Return the (X, Y) coordinate for the center point of the cell that contains the specified text.  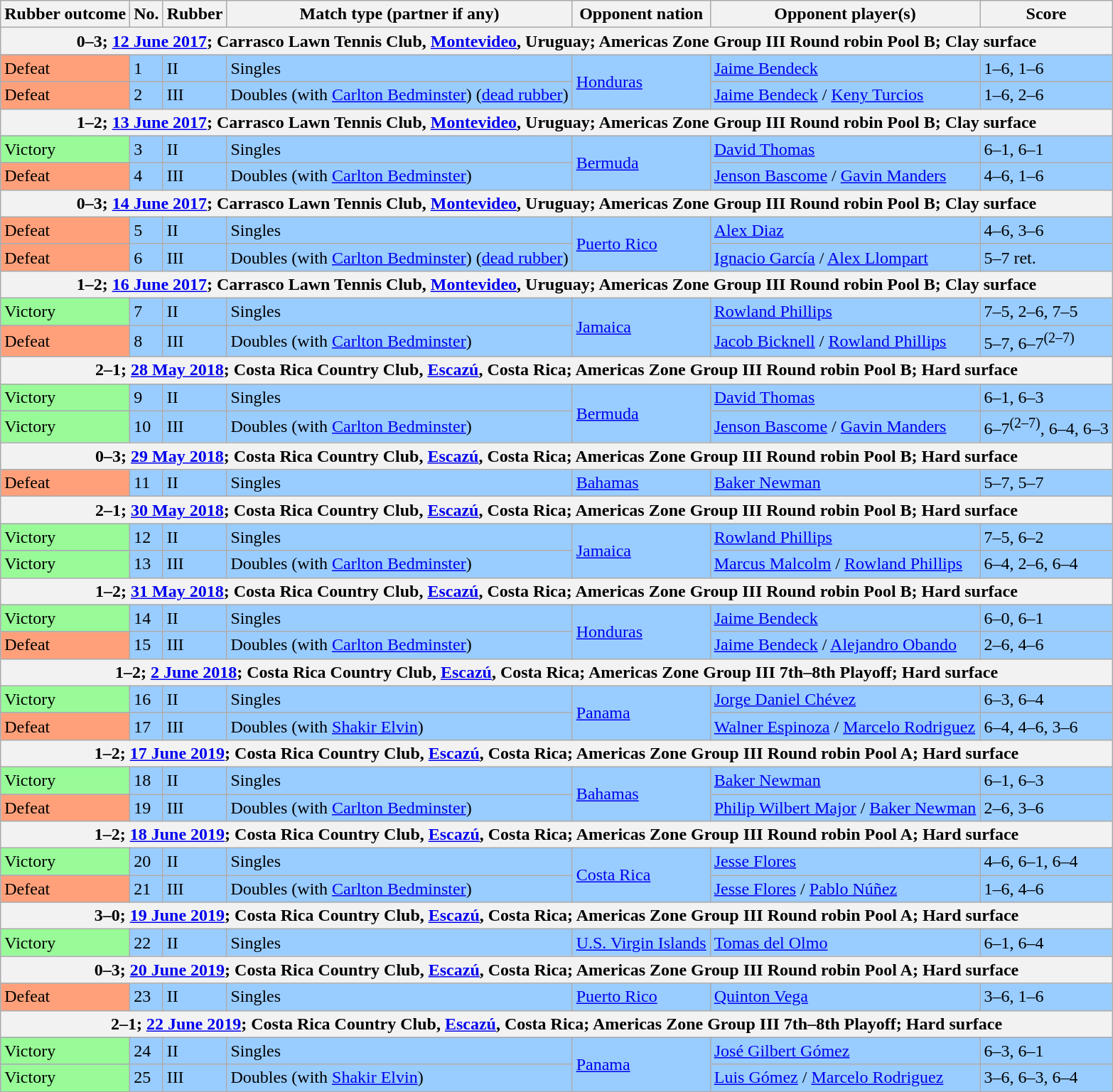
10 (146, 426)
0–3; 12 June 2017; Carrasco Lawn Tennis Club, Montevideo, Uruguay; Americas Zone Group III Round robin Pool B; Clay surface (556, 41)
Match type (partner if any) (399, 14)
2–1; 28 May 2018; Costa Rica Country Club, Escazú, Costa Rica; Americas Zone Group III Round robin Pool B; Hard surface (556, 370)
15 (146, 645)
Jesse Flores / Pablo Núñez (845, 889)
6–4, 4–6, 3–6 (1046, 726)
Alex Diaz (845, 230)
1–2; 2 June 2018; Costa Rica Country Club, Escazú, Costa Rica; Americas Zone Group III 7th–8th Playoff; Hard surface (556, 672)
6–3, 6–1 (1046, 1051)
4–6, 1–6 (1046, 176)
Score (1046, 14)
Ignacio García / Alex Llompart (845, 257)
8 (146, 341)
3–6, 6–3, 6–4 (1046, 1078)
11 (146, 483)
Opponent player(s) (845, 14)
1 (146, 68)
18 (146, 780)
7–5, 2–6, 7–5 (1046, 311)
5–7, 6–7(2–7) (1046, 341)
3–6, 1–6 (1046, 997)
1–2; 17 June 2019; Costa Rica Country Club, Escazú, Costa Rica; Americas Zone Group III Round robin Pool A; Hard surface (556, 753)
U.S. Virgin Islands (641, 943)
0–3; 29 May 2018; Costa Rica Country Club, Escazú, Costa Rica; Americas Zone Group III Round robin Pool B; Hard surface (556, 456)
4–6, 6–1, 6–4 (1046, 862)
6–3, 6–4 (1046, 699)
Jacob Bicknell / Rowland Phillips (845, 341)
Jaime Bendeck / Keny Turcios (845, 95)
2–6, 3–6 (1046, 808)
1–6, 1–6 (1046, 68)
Rubber (195, 14)
Jaime Bendeck / Alejandro Obando (845, 645)
21 (146, 889)
2–1; 30 May 2018; Costa Rica Country Club, Escazú, Costa Rica; Americas Zone Group III Round robin Pool B; Hard surface (556, 510)
Marcus Malcolm / Rowland Phillips (845, 564)
Tomas del Olmo (845, 943)
Walner Espinoza / Marcelo Rodriguez (845, 726)
6–0, 6–1 (1046, 618)
7 (146, 311)
22 (146, 943)
3–0; 19 June 2019; Costa Rica Country Club, Escazú, Costa Rica; Americas Zone Group III Round robin Pool A; Hard surface (556, 916)
6–4, 2–6, 6–4 (1046, 564)
4–6, 3–6 (1046, 230)
1–2; 31 May 2018; Costa Rica Country Club, Escazú, Costa Rica; Americas Zone Group III Round robin Pool B; Hard surface (556, 591)
Quinton Vega (845, 997)
5–7 ret. (1046, 257)
5–7, 5–7 (1046, 483)
16 (146, 699)
6–7(2–7), 6–4, 6–3 (1046, 426)
2–6, 4–6 (1046, 645)
25 (146, 1078)
20 (146, 862)
6–1, 6–1 (1046, 149)
19 (146, 808)
1–6, 4–6 (1046, 889)
17 (146, 726)
9 (146, 397)
3 (146, 149)
1–2; 18 June 2019; Costa Rica Country Club, Escazú, Costa Rica; Americas Zone Group III Round robin Pool A; Hard surface (556, 835)
Philip Wilbert Major / Baker Newman (845, 808)
0–3; 20 June 2019; Costa Rica Country Club, Escazú, Costa Rica; Americas Zone Group III Round robin Pool A; Hard surface (556, 970)
7–5, 6–2 (1046, 537)
14 (146, 618)
12 (146, 537)
Jesse Flores (845, 862)
Luis Gómez / Marcelo Rodriguez (845, 1078)
6–1, 6–4 (1046, 943)
Jorge Daniel Chévez (845, 699)
13 (146, 564)
5 (146, 230)
Rubber outcome (65, 14)
23 (146, 997)
1–6, 2–6 (1046, 95)
Opponent nation (641, 14)
4 (146, 176)
Costa Rica (641, 875)
2 (146, 95)
6 (146, 257)
No. (146, 14)
24 (146, 1051)
José Gilbert Gómez (845, 1051)
1–2; 16 June 2017; Carrasco Lawn Tennis Club, Montevideo, Uruguay; Americas Zone Group III Round robin Pool B; Clay surface (556, 284)
1–2; 13 June 2017; Carrasco Lawn Tennis Club, Montevideo, Uruguay; Americas Zone Group III Round robin Pool B; Clay surface (556, 122)
0–3; 14 June 2017; Carrasco Lawn Tennis Club, Montevideo, Uruguay; Americas Zone Group III Round robin Pool B; Clay surface (556, 203)
2–1; 22 June 2019; Costa Rica Country Club, Escazú, Costa Rica; Americas Zone Group III 7th–8th Playoff; Hard surface (556, 1024)
